Output the [x, y] coordinate of the center of the cell containing the given text.  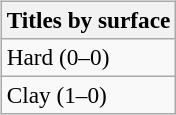
Hard (0–0) [88, 57]
Clay (1–0) [88, 95]
Titles by surface [88, 20]
